Search for the cell housing the specified text and yield its (x, y) center coordinate. 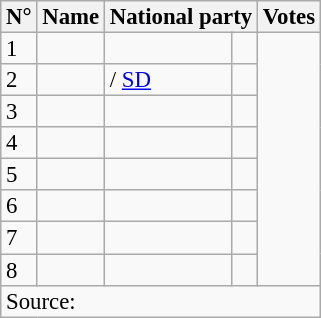
Source: (161, 301)
6 (19, 206)
/ SD (168, 80)
5 (19, 175)
8 (19, 270)
National party (180, 17)
2 (19, 80)
1 (19, 49)
N° (19, 17)
4 (19, 143)
7 (19, 238)
Name (71, 17)
3 (19, 112)
Votes (288, 17)
